Detect which cell encompasses the target text, then output its (x, y) center coordinate. 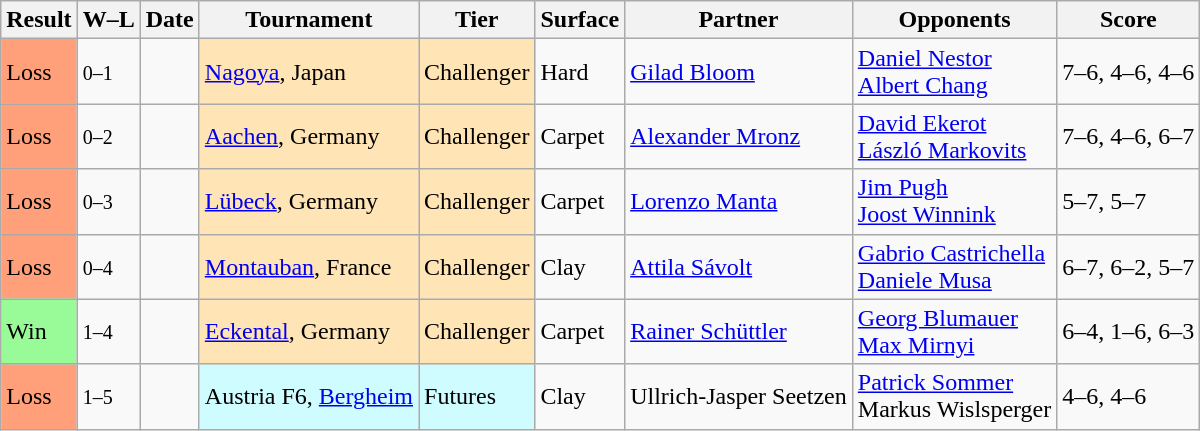
7–6, 4–6, 6–7 (1128, 136)
1–5 (108, 396)
Gabrio Castrichella Daniele Musa (954, 266)
7–6, 4–6, 4–6 (1128, 72)
0–4 (108, 266)
6–4, 1–6, 6–3 (1128, 332)
Date (170, 20)
0–3 (108, 202)
Tier (477, 20)
Partner (739, 20)
Hard (580, 72)
Austria F6, Bergheim (308, 396)
Patrick Sommer Markus Wislsperger (954, 396)
Georg Blumauer Max Mirnyi (954, 332)
Eckental, Germany (308, 332)
Aachen, Germany (308, 136)
5–7, 5–7 (1128, 202)
4–6, 4–6 (1128, 396)
Jim Pugh Joost Winnink (954, 202)
Tournament (308, 20)
Lübeck, Germany (308, 202)
Alexander Mronz (739, 136)
Gilad Bloom (739, 72)
Result (39, 20)
Daniel Nestor Albert Chang (954, 72)
David Ekerot László Markovits (954, 136)
W–L (108, 20)
Opponents (954, 20)
0–2 (108, 136)
Ullrich-Jasper Seetzen (739, 396)
Rainer Schüttler (739, 332)
0–1 (108, 72)
Lorenzo Manta (739, 202)
Attila Sávolt (739, 266)
6–7, 6–2, 5–7 (1128, 266)
Montauban, France (308, 266)
1–4 (108, 332)
Win (39, 332)
Surface (580, 20)
Nagoya, Japan (308, 72)
Futures (477, 396)
Score (1128, 20)
